Provide the (x, y) coordinate of the cell's center where the given text is located.  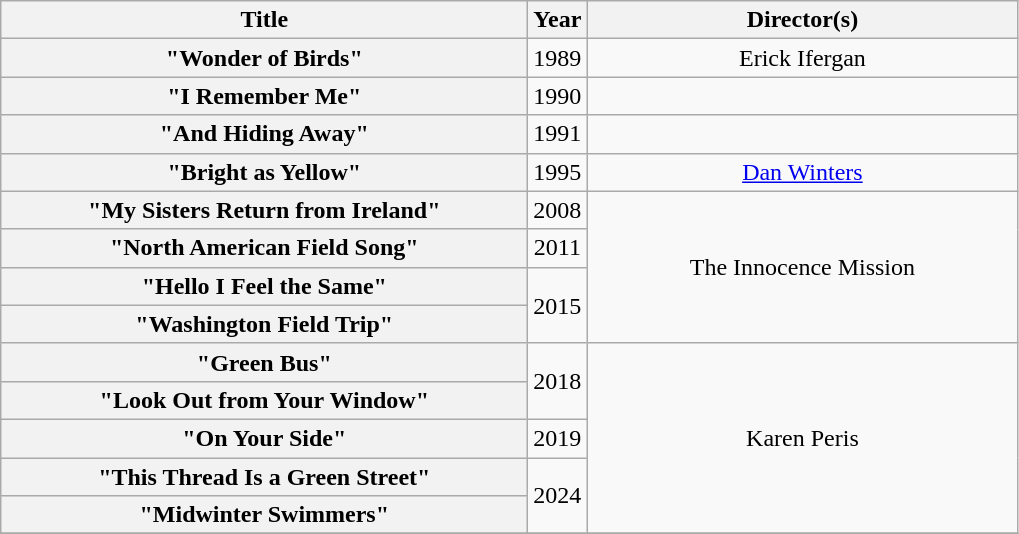
"Look Out from Your Window" (264, 400)
"Wonder of Birds" (264, 58)
Director(s) (802, 20)
Erick Ifergan (802, 58)
1995 (558, 172)
Title (264, 20)
2015 (558, 305)
"On Your Side" (264, 438)
2008 (558, 210)
"North American Field Song" (264, 248)
1990 (558, 96)
"Washington Field Trip" (264, 324)
"My Sisters Return from Ireland" (264, 210)
"I Remember Me" (264, 96)
2018 (558, 381)
Dan Winters (802, 172)
"And Hiding Away" (264, 134)
"Hello I Feel the Same" (264, 286)
"Bright as Yellow" (264, 172)
1989 (558, 58)
2011 (558, 248)
Year (558, 20)
2019 (558, 438)
"Green Bus" (264, 362)
1991 (558, 134)
"Midwinter Swimmers" (264, 515)
Karen Peris (802, 438)
The Innocence Mission (802, 267)
2024 (558, 496)
"This Thread Is a Green Street" (264, 477)
